Determine the (X, Y) coordinate at the center of the cell enclosing the given text.  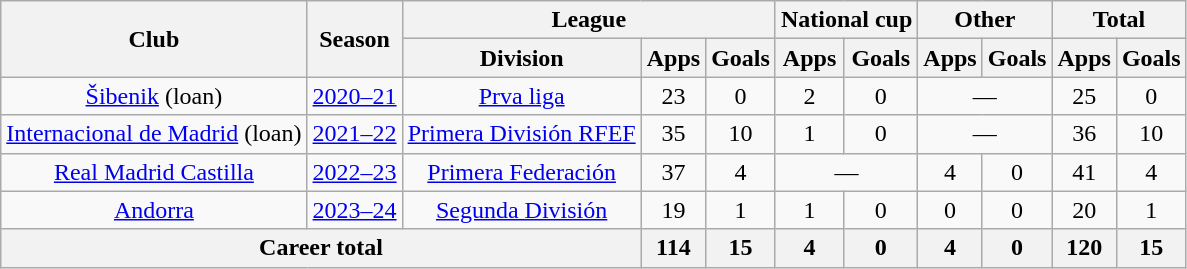
120 (1084, 248)
Club (154, 39)
23 (673, 96)
114 (673, 248)
2023–24 (354, 210)
Other (985, 20)
Career total (321, 248)
35 (673, 134)
25 (1084, 96)
2021–22 (354, 134)
19 (673, 210)
36 (1084, 134)
Total (1119, 20)
National cup (846, 20)
Šibenik (loan) (154, 96)
Division (522, 58)
Real Madrid Castilla (154, 172)
Segunda División (522, 210)
Season (354, 39)
Primera División RFEF (522, 134)
41 (1084, 172)
2020–21 (354, 96)
Internacional de Madrid (loan) (154, 134)
Prva liga (522, 96)
League (588, 20)
20 (1084, 210)
37 (673, 172)
Primera Federación (522, 172)
2 (809, 96)
Andorra (154, 210)
2022–23 (354, 172)
